Return the [X, Y] coordinate for the center point of the cell that contains the specified text.  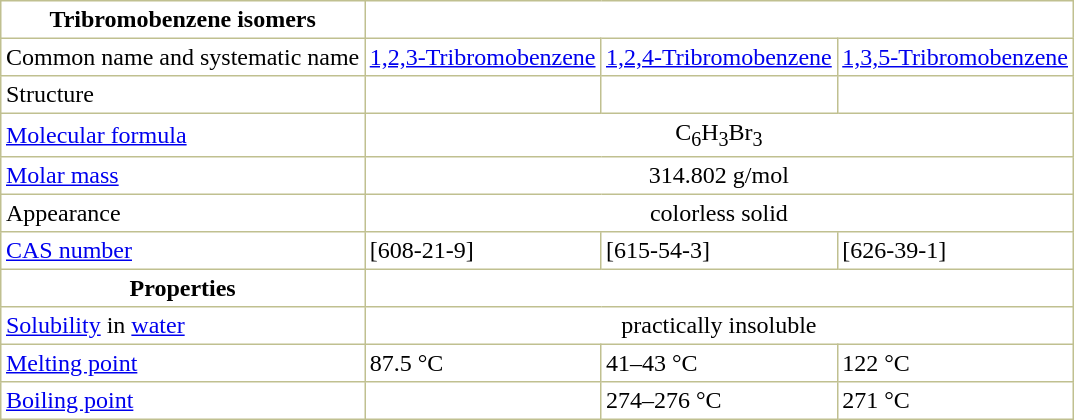
Common name and systematic name [183, 57]
314.802 g/mol [718, 176]
1,2,4-Tribromobenzene [719, 57]
Solubility in water [183, 326]
[615-54-3] [719, 251]
87.5 °C [482, 364]
practically insoluble [718, 326]
Molecular formula [183, 135]
C6H3Br3 [718, 135]
CAS number [183, 251]
Appearance [183, 214]
122 °C [955, 364]
1,2,3-Tribromobenzene [482, 57]
1,3,5-Tribromobenzene [955, 57]
Molar mass [183, 176]
colorless solid [718, 214]
Boiling point [183, 401]
274–276 °C [719, 401]
Melting point [183, 364]
Structure [183, 95]
Properties [183, 289]
41–43 °C [719, 364]
[608-21-9] [482, 251]
271 °C [955, 401]
[626-39-1] [955, 251]
Tribromobenzene isomers [183, 20]
